Find where the given text appears and provide that cell's center as (x, y) coordinate. 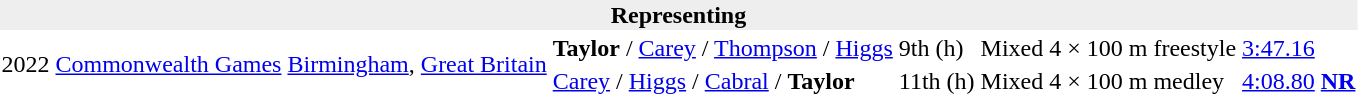
Mixed 4 × 100 m freestyle (1108, 48)
9th (h) (936, 48)
3:47.16 (1299, 48)
Representing (678, 15)
Taylor / Carey / Thompson / Higgs (722, 48)
